Detect which cell encompasses the target text, then output its (X, Y) center coordinate. 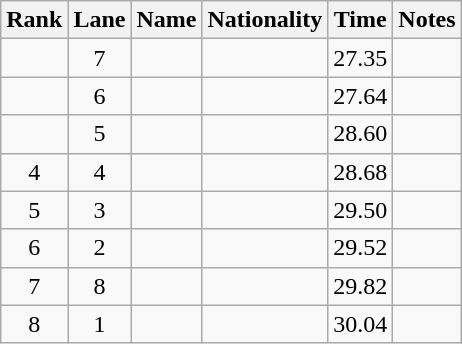
1 (100, 324)
Notes (427, 20)
Name (166, 20)
Rank (34, 20)
3 (100, 210)
29.50 (360, 210)
Nationality (265, 20)
27.35 (360, 58)
28.68 (360, 172)
28.60 (360, 134)
29.52 (360, 248)
29.82 (360, 286)
Time (360, 20)
27.64 (360, 96)
2 (100, 248)
Lane (100, 20)
30.04 (360, 324)
